From the cell containing the given text, extract its center point as (x, y) coordinate. 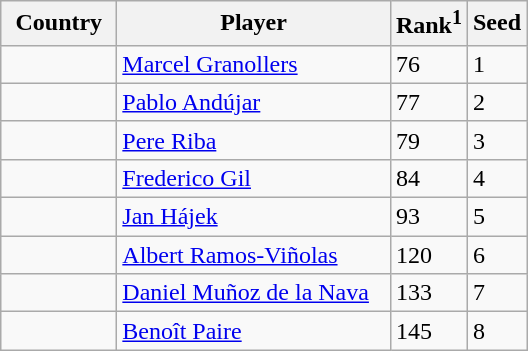
Country (59, 24)
Player (254, 24)
8 (496, 331)
3 (496, 140)
Benoît Paire (254, 331)
7 (496, 293)
Rank1 (428, 24)
145 (428, 331)
79 (428, 140)
5 (496, 217)
Albert Ramos-Viñolas (254, 255)
6 (496, 255)
Pere Riba (254, 140)
Jan Hájek (254, 217)
133 (428, 293)
Marcel Granollers (254, 64)
77 (428, 102)
Daniel Muñoz de la Nava (254, 293)
1 (496, 64)
Seed (496, 24)
4 (496, 178)
120 (428, 255)
Pablo Andújar (254, 102)
2 (496, 102)
Frederico Gil (254, 178)
93 (428, 217)
76 (428, 64)
84 (428, 178)
